Output the [X, Y] coordinate of the center of the cell containing the given text.  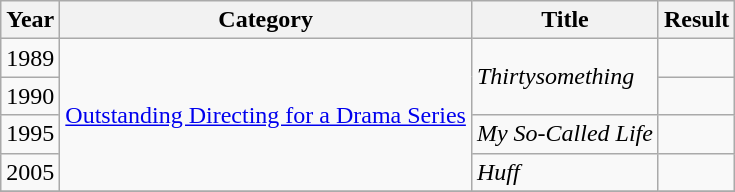
Outstanding Directing for a Drama Series [266, 115]
Huff [564, 172]
My So-Called Life [564, 134]
2005 [30, 172]
Title [564, 20]
Result [696, 20]
Year [30, 20]
1989 [30, 58]
Thirtysomething [564, 77]
Category [266, 20]
1995 [30, 134]
1990 [30, 96]
